Extract the (x, y) coordinate from the center of the cell holding the provided text.  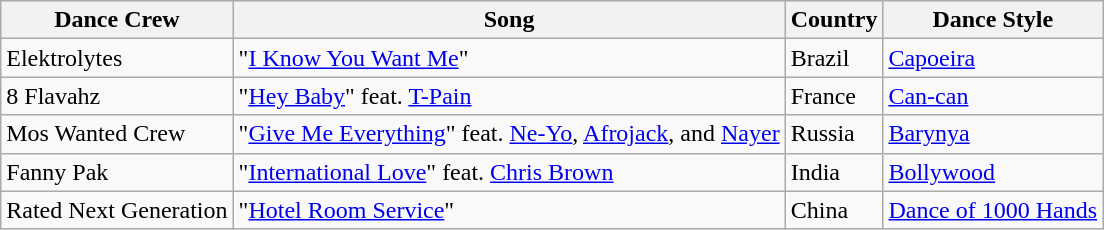
Song (509, 20)
Elektrolytes (117, 58)
Country (834, 20)
Mos Wanted Crew (117, 134)
Can-can (993, 96)
Capoeira (993, 58)
India (834, 172)
Dance Style (993, 20)
France (834, 96)
China (834, 210)
"Give Me Everything" feat. Ne-Yo, Afrojack, and Nayer (509, 134)
"I Know You Want Me" (509, 58)
"Hotel Room Service" (509, 210)
8 Flavahz (117, 96)
Dance Crew (117, 20)
Bollywood (993, 172)
"Hey Baby" feat. T-Pain (509, 96)
Rated Next Generation (117, 210)
Brazil (834, 58)
Russia (834, 134)
"International Love" feat. Chris Brown (509, 172)
Fanny Pak (117, 172)
Barynya (993, 134)
Dance of 1000 Hands (993, 210)
